Search for the cell housing the specified text and yield its (x, y) center coordinate. 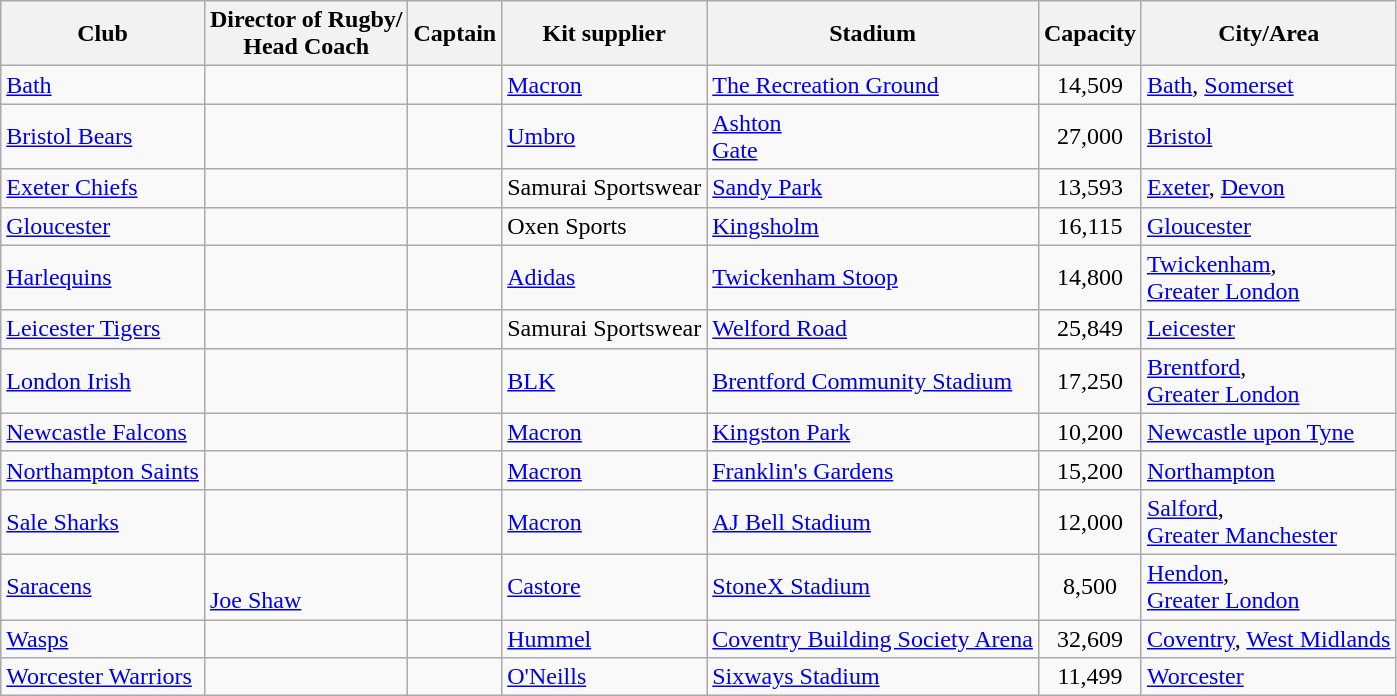
Leicester (1268, 329)
Coventry Building Society Arena (873, 639)
Northampton Saints (103, 470)
Club (103, 34)
Exeter, Devon (1268, 188)
Exeter Chiefs (103, 188)
25,849 (1090, 329)
16,115 (1090, 226)
27,000 (1090, 136)
Umbro (604, 136)
13,593 (1090, 188)
Leicester Tigers (103, 329)
Worcester (1268, 677)
London Irish (103, 380)
Bath (103, 85)
Kit supplier (604, 34)
Hendon,Greater London (1268, 586)
City/Area (1268, 34)
Franklin's Gardens (873, 470)
Brentford,Greater London (1268, 380)
12,000 (1090, 522)
AshtonGate (873, 136)
Saracens (103, 586)
Wasps (103, 639)
Joe Shaw (306, 586)
Bath, Somerset (1268, 85)
Northampton (1268, 470)
Sixways Stadium (873, 677)
Castore (604, 586)
Captain (455, 34)
Newcastle Falcons (103, 432)
17,250 (1090, 380)
Director of Rugby/Head Coach (306, 34)
BLK (604, 380)
10,200 (1090, 432)
Sale Sharks (103, 522)
Kingsholm (873, 226)
StoneX Stadium (873, 586)
32,609 (1090, 639)
The Recreation Ground (873, 85)
Worcester Warriors (103, 677)
Harlequins (103, 278)
Stadium (873, 34)
AJ Bell Stadium (873, 522)
Sandy Park (873, 188)
14,800 (1090, 278)
Salford,Greater Manchester (1268, 522)
Brentford Community Stadium (873, 380)
Bristol Bears (103, 136)
Hummel (604, 639)
Capacity (1090, 34)
15,200 (1090, 470)
Coventry, West Midlands (1268, 639)
Twickenham Stoop (873, 278)
11,499 (1090, 677)
Adidas (604, 278)
Kingston Park (873, 432)
14,509 (1090, 85)
Bristol (1268, 136)
Newcastle upon Tyne (1268, 432)
Twickenham,Greater London (1268, 278)
Welford Road (873, 329)
8,500 (1090, 586)
O'Neills (604, 677)
Oxen Sports (604, 226)
